Capture the cell that displays the provided text and extract its [x, y] central coordinate. 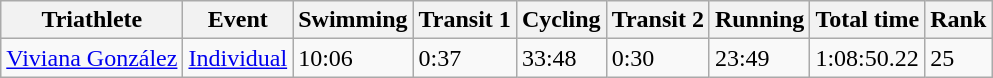
Individual [238, 58]
Swimming [353, 20]
Event [238, 20]
Triathlete [92, 20]
0:37 [464, 58]
25 [958, 58]
Running [759, 20]
Cycling [561, 20]
23:49 [759, 58]
Rank [958, 20]
10:06 [353, 58]
Total time [868, 20]
Transit 2 [658, 20]
1:08:50.22 [868, 58]
Viviana González [92, 58]
0:30 [658, 58]
Transit 1 [464, 20]
33:48 [561, 58]
